Output the (x, y) coordinate of the center of the cell containing the given text.  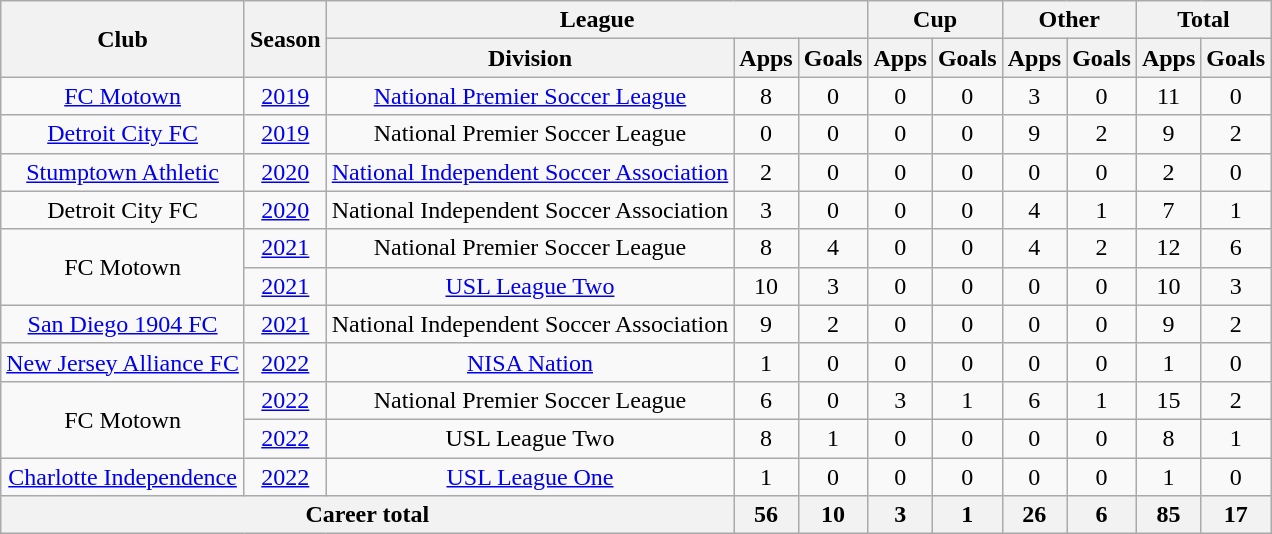
New Jersey Alliance FC (123, 362)
Charlotte Independence (123, 477)
11 (1168, 96)
Club (123, 39)
Division (530, 58)
17 (1236, 515)
15 (1168, 400)
12 (1168, 248)
Stumptown Athletic (123, 172)
Career total (368, 515)
League (597, 20)
Season (285, 39)
7 (1168, 210)
56 (766, 515)
Other (1069, 20)
USL League One (530, 477)
San Diego 1904 FC (123, 324)
Total (1203, 20)
Cup (935, 20)
26 (1034, 515)
NISA Nation (530, 362)
85 (1168, 515)
